Capture the cell that displays the provided text and extract its [x, y] central coordinate. 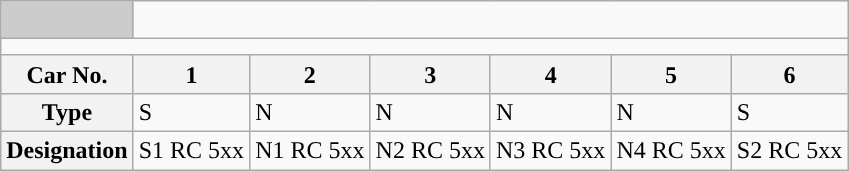
1 [191, 74]
Designation [67, 150]
3 [430, 74]
S2 RC 5xx [789, 150]
2 [310, 74]
S1 RC 5xx [191, 150]
N4 RC 5xx [671, 150]
5 [671, 74]
N3 RC 5xx [550, 150]
6 [789, 74]
4 [550, 74]
N2 RC 5xx [430, 150]
Car No. [67, 74]
Type [67, 112]
N1 RC 5xx [310, 150]
